Output the (X, Y) coordinate of the center of the cell containing the given text.  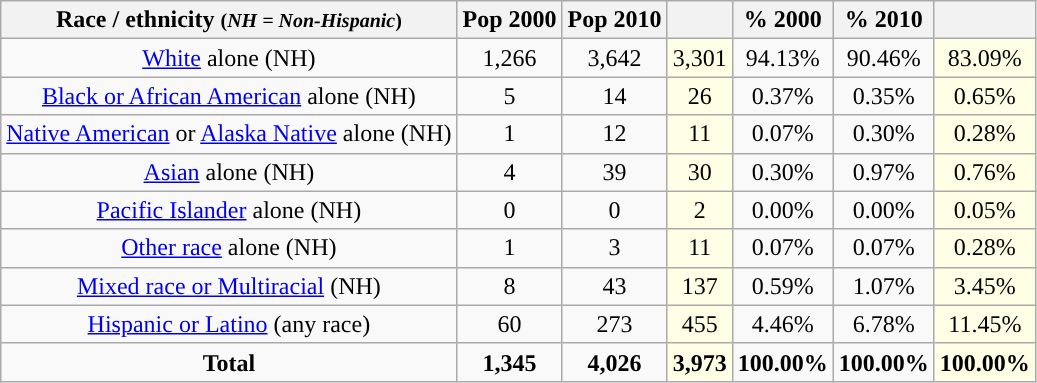
455 (700, 324)
Mixed race or Multiracial (NH) (229, 286)
94.13% (782, 58)
6.78% (884, 324)
60 (510, 324)
4.46% (782, 324)
Race / ethnicity (NH = Non-Hispanic) (229, 20)
Total (229, 362)
12 (614, 134)
3 (614, 248)
0.37% (782, 96)
8 (510, 286)
90.46% (884, 58)
5 (510, 96)
39 (614, 172)
Native American or Alaska Native alone (NH) (229, 134)
Black or African American alone (NH) (229, 96)
14 (614, 96)
0.65% (984, 96)
2 (700, 210)
% 2000 (782, 20)
83.09% (984, 58)
Pop 2000 (510, 20)
1,266 (510, 58)
Asian alone (NH) (229, 172)
3.45% (984, 286)
273 (614, 324)
1,345 (510, 362)
3,973 (700, 362)
30 (700, 172)
0.76% (984, 172)
Hispanic or Latino (any race) (229, 324)
Other race alone (NH) (229, 248)
Pop 2010 (614, 20)
0.59% (782, 286)
3,301 (700, 58)
11.45% (984, 324)
Pacific Islander alone (NH) (229, 210)
26 (700, 96)
1.07% (884, 286)
0.97% (884, 172)
137 (700, 286)
43 (614, 286)
White alone (NH) (229, 58)
4 (510, 172)
4,026 (614, 362)
3,642 (614, 58)
0.05% (984, 210)
0.35% (884, 96)
% 2010 (884, 20)
